Pinpoint the cell where the given text exists, returning its [X, Y] midpoint coordinate. 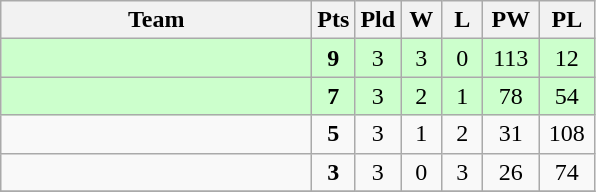
54 [567, 96]
L [462, 20]
12 [567, 58]
78 [511, 96]
Pld [378, 20]
Pts [334, 20]
5 [334, 134]
W [422, 20]
7 [334, 96]
26 [511, 172]
9 [334, 58]
PW [511, 20]
PL [567, 20]
31 [511, 134]
113 [511, 58]
74 [567, 172]
108 [567, 134]
Team [156, 20]
